Search for the cell housing the specified text and yield its [x, y] center coordinate. 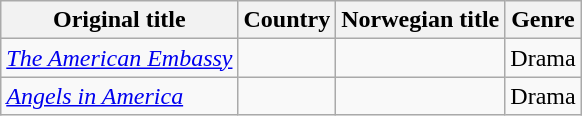
Genre [543, 20]
Original title [120, 20]
Country [287, 20]
Norwegian title [420, 20]
The American Embassy [120, 58]
Angels in America [120, 96]
